For the text-containing cell, return its midpoint in [X, Y] coordinate format. 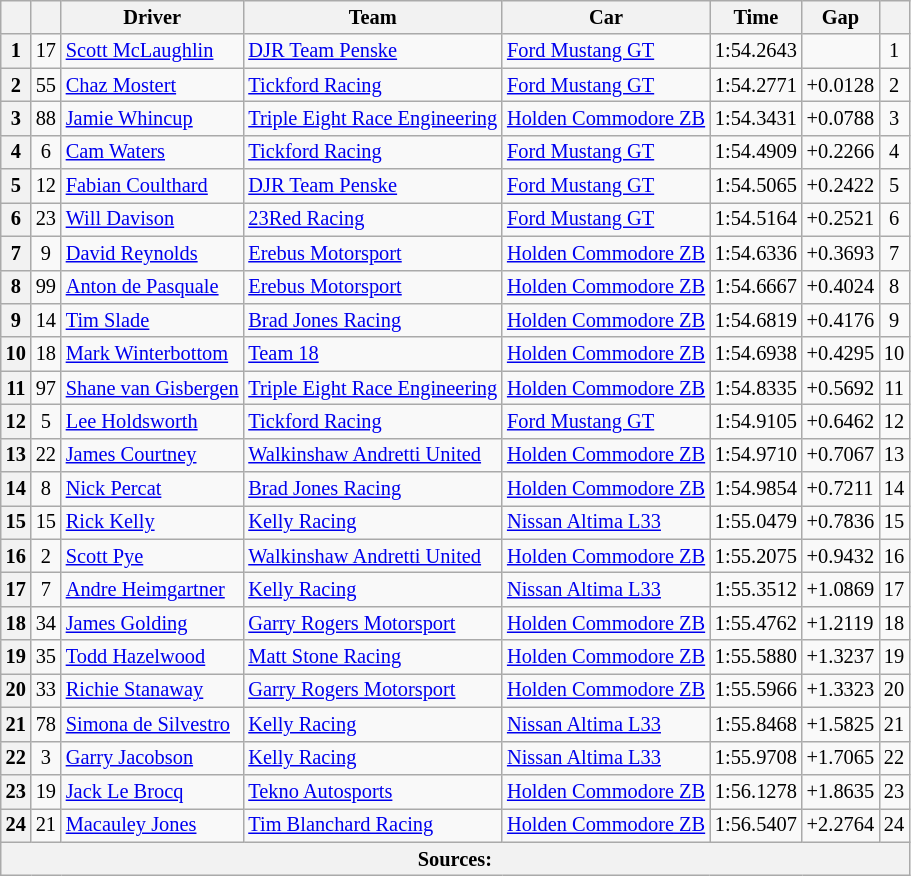
1:54.2643 [756, 51]
Fabian Coulthard [152, 186]
1:54.6336 [756, 253]
Rick Kelly [152, 522]
1:55.9708 [756, 758]
+1.2119 [840, 623]
Tim Slade [152, 320]
88 [46, 118]
1:54.5164 [756, 219]
Sources: [455, 859]
Mark Winterbottom [152, 354]
Team 18 [372, 354]
+0.2521 [840, 219]
James Courtney [152, 455]
Matt Stone Racing [372, 657]
+1.5825 [840, 724]
Team [372, 17]
1:55.2075 [756, 556]
97 [46, 388]
Todd Hazelwood [152, 657]
+0.9432 [840, 556]
1:54.9710 [756, 455]
+1.3323 [840, 690]
+1.8635 [840, 791]
+0.0128 [840, 85]
Lee Holdsworth [152, 421]
1:55.3512 [756, 589]
Time [756, 17]
Richie Stanaway [152, 690]
1:54.9105 [756, 421]
1:56.5407 [756, 825]
James Golding [152, 623]
1:54.5065 [756, 186]
Simona de Silvestro [152, 724]
+0.4176 [840, 320]
Cam Waters [152, 152]
1:54.6938 [756, 354]
+0.7836 [840, 522]
Car [606, 17]
1:54.8335 [756, 388]
+0.7211 [840, 489]
Jack Le Brocq [152, 791]
+0.6462 [840, 421]
1:54.6819 [756, 320]
1:55.0479 [756, 522]
Scott McLaughlin [152, 51]
+0.0788 [840, 118]
55 [46, 85]
+0.4024 [840, 287]
+0.2266 [840, 152]
1:54.3431 [756, 118]
Nick Percat [152, 489]
34 [46, 623]
Macauley Jones [152, 825]
Shane van Gisbergen [152, 388]
1:54.9854 [756, 489]
Scott Pye [152, 556]
+0.5692 [840, 388]
Driver [152, 17]
1:55.4762 [756, 623]
Andre Heimgartner [152, 589]
35 [46, 657]
Tim Blanchard Racing [372, 825]
+0.3693 [840, 253]
Anton de Pasquale [152, 287]
+0.4295 [840, 354]
1:55.8468 [756, 724]
Gap [840, 17]
1:55.5966 [756, 690]
33 [46, 690]
Chaz Mostert [152, 85]
+1.3237 [840, 657]
Jamie Whincup [152, 118]
David Reynolds [152, 253]
+1.7065 [840, 758]
99 [46, 287]
Garry Jacobson [152, 758]
1:54.6667 [756, 287]
+2.2764 [840, 825]
78 [46, 724]
+1.0869 [840, 589]
Will Davison [152, 219]
1:56.1278 [756, 791]
1:54.4909 [756, 152]
Tekno Autosports [372, 791]
23Red Racing [372, 219]
+0.7067 [840, 455]
1:55.5880 [756, 657]
+0.2422 [840, 186]
1:54.2771 [756, 85]
